Identify which cell holds the provided text, then report its (X, Y) central coordinate. 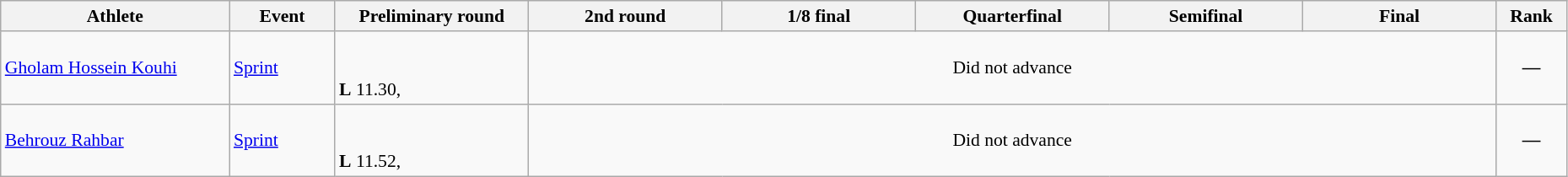
Quarterfinal (1012, 16)
Event (282, 16)
Final (1398, 16)
Semifinal (1206, 16)
L 11.30, (432, 67)
L 11.52, (432, 140)
Preliminary round (432, 16)
1/8 final (818, 16)
Gholam Hossein Kouhi (115, 67)
2nd round (626, 16)
Behrouz Rahbar (115, 140)
Athlete (115, 16)
Rank (1532, 16)
